Determine the (x, y) coordinate at the center of the cell enclosing the given text.  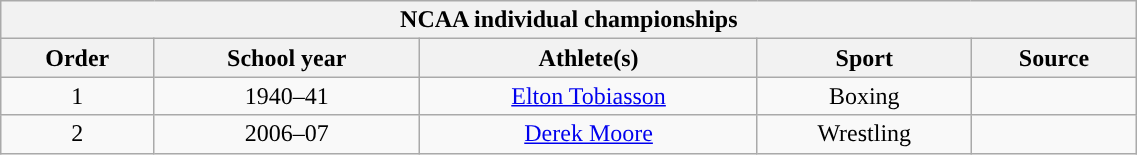
Wrestling (864, 134)
Athlete(s) (589, 58)
Elton Tobiasson (589, 96)
2006–07 (287, 134)
Sport (864, 58)
2 (78, 134)
NCAA individual championships (569, 20)
1940–41 (287, 96)
School year (287, 58)
Derek Moore (589, 134)
1 (78, 96)
Order (78, 58)
Boxing (864, 96)
Source (1054, 58)
